Output the [x, y] coordinate of the center of the cell containing the given text.  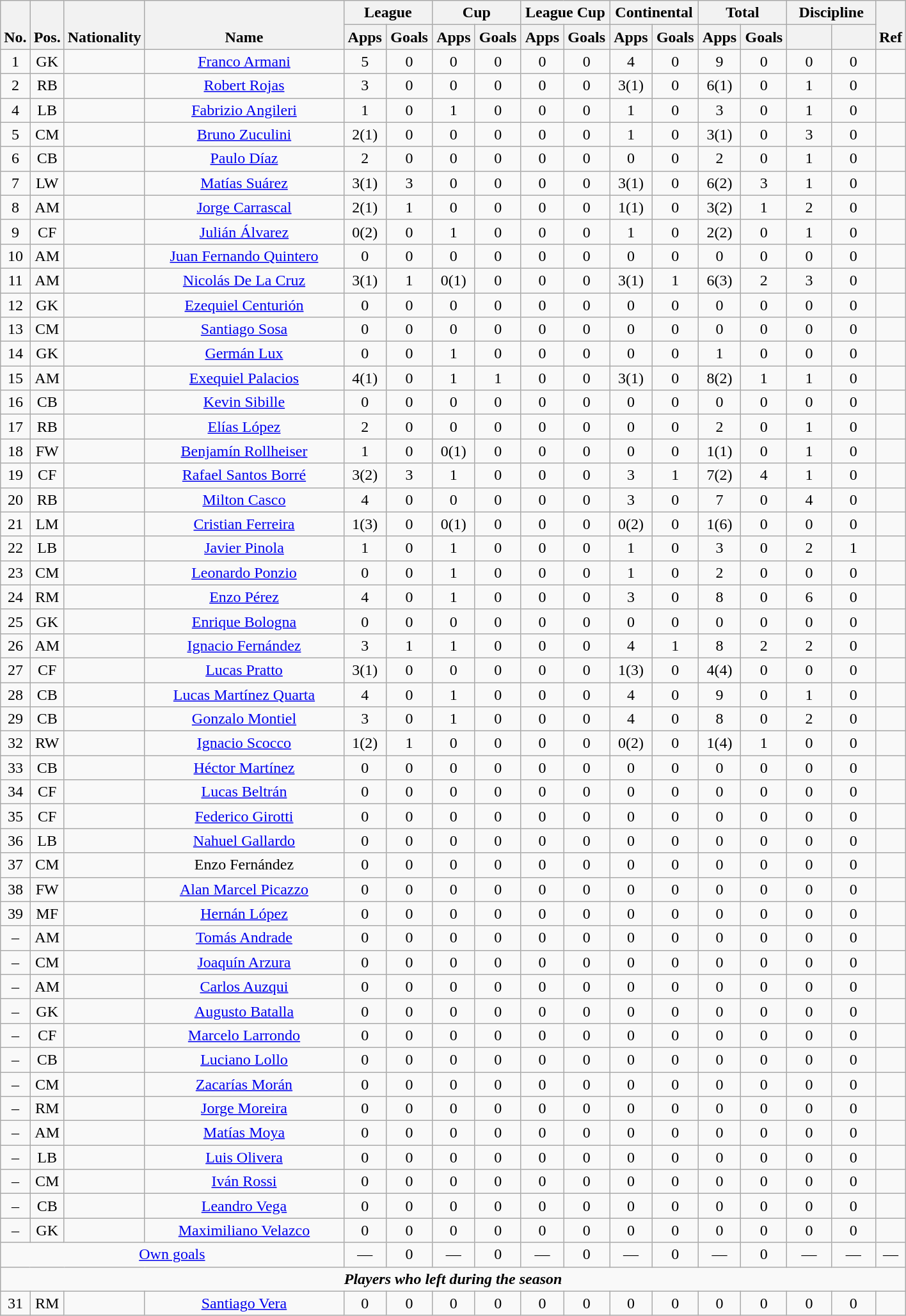
Benjamín Rollheiser [244, 451]
Jorge Moreira [244, 1109]
26 [15, 646]
39 [15, 914]
Gonzalo Montiel [244, 719]
17 [15, 427]
Pos. [47, 25]
Tomás Andrade [244, 938]
Julián Álvarez [244, 232]
6(1) [719, 86]
Maximiliano Velazco [244, 1230]
Kevin Sibille [244, 402]
Javier Pinola [244, 548]
LM [47, 524]
18 [15, 451]
Elías López [244, 427]
13 [15, 329]
Players who left during the season [453, 1279]
Santiago Vera [244, 1303]
Enrique Bologna [244, 621]
Bruno Zuculini [244, 134]
Santiago Sosa [244, 329]
Enzo Pérez [244, 597]
1(6) [719, 524]
11 [15, 280]
Leonardo Ponzio [244, 573]
14 [15, 354]
29 [15, 719]
LW [47, 183]
4(4) [719, 670]
35 [15, 816]
Lucas Beltrán [244, 792]
4(1) [365, 378]
Augusto Batalla [244, 1011]
Franco Armani [244, 61]
Exequiel Palacios [244, 378]
Cup [477, 13]
1(2) [365, 743]
Milton Casco [244, 500]
Leandro Vega [244, 1206]
25 [15, 621]
No. [15, 25]
Federico Girotti [244, 816]
10 [15, 256]
2(2) [719, 232]
33 [15, 768]
Matías Suárez [244, 183]
MF [47, 914]
37 [15, 865]
Jorge Carrascal [244, 207]
Continental [654, 13]
Hernán López [244, 914]
Zacarías Morán [244, 1084]
27 [15, 670]
Héctor Martínez [244, 768]
Robert Rojas [244, 86]
32 [15, 743]
League [388, 13]
Germán Lux [244, 354]
Ignacio Scocco [244, 743]
Paulo Díaz [244, 159]
28 [15, 694]
Ignacio Fernández [244, 646]
36 [15, 841]
Discipline [832, 13]
7(2) [719, 475]
Cristian Ferreira [244, 524]
Luciano Lollo [244, 1059]
31 [15, 1303]
Luis Olivera [244, 1157]
Ezequiel Centurión [244, 305]
Lucas Pratto [244, 670]
38 [15, 889]
34 [15, 792]
Ref [891, 25]
8(2) [719, 378]
20 [15, 500]
RW [47, 743]
6(2) [719, 183]
Name [244, 25]
21 [15, 524]
Own goals [172, 1255]
Matías Moya [244, 1133]
Nahuel Gallardo [244, 841]
Carlos Auzqui [244, 987]
Rafael Santos Borré [244, 475]
23 [15, 573]
Juan Fernando Quintero [244, 256]
Joaquín Arzura [244, 962]
16 [15, 402]
1(4) [719, 743]
Nicolás De La Cruz [244, 280]
6(3) [719, 280]
League Cup [566, 13]
22 [15, 548]
Iván Rossi [244, 1182]
19 [15, 475]
24 [15, 597]
Enzo Fernández [244, 865]
Lucas Martínez Quarta [244, 694]
12 [15, 305]
Marcelo Larrondo [244, 1035]
15 [15, 378]
Nationality [104, 25]
Alan Marcel Picazzo [244, 889]
Total [742, 13]
Fabrizio Angileri [244, 110]
